Detect which cell encompasses the target text, then output its [x, y] center coordinate. 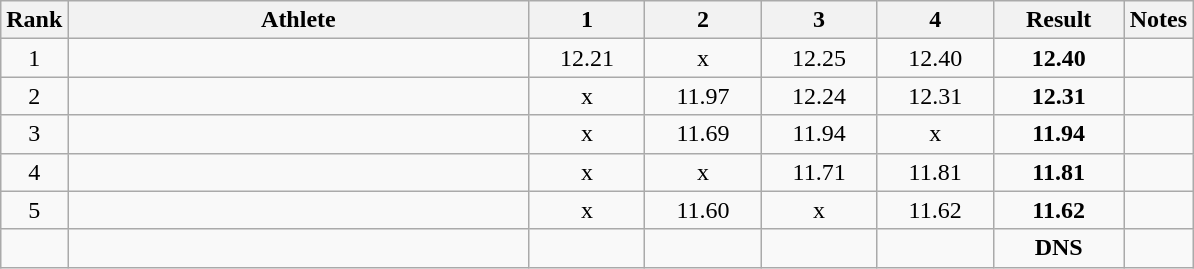
Result [1058, 20]
11.69 [703, 134]
Athlete [298, 20]
12.24 [819, 96]
Rank [34, 20]
DNS [1058, 248]
5 [34, 210]
Notes [1158, 20]
12.25 [819, 58]
11.71 [819, 172]
12.21 [587, 58]
11.60 [703, 210]
11.97 [703, 96]
